Locate the cell with the specified text and output its [X, Y] center coordinate. 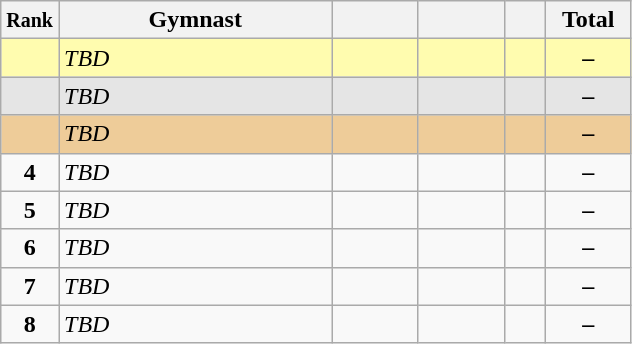
6 [30, 248]
4 [30, 172]
7 [30, 286]
Gymnast [195, 20]
Rank [30, 20]
Total [588, 20]
5 [30, 210]
8 [30, 324]
